Return the (X, Y) coordinate for the center point of the cell that contains the specified text.  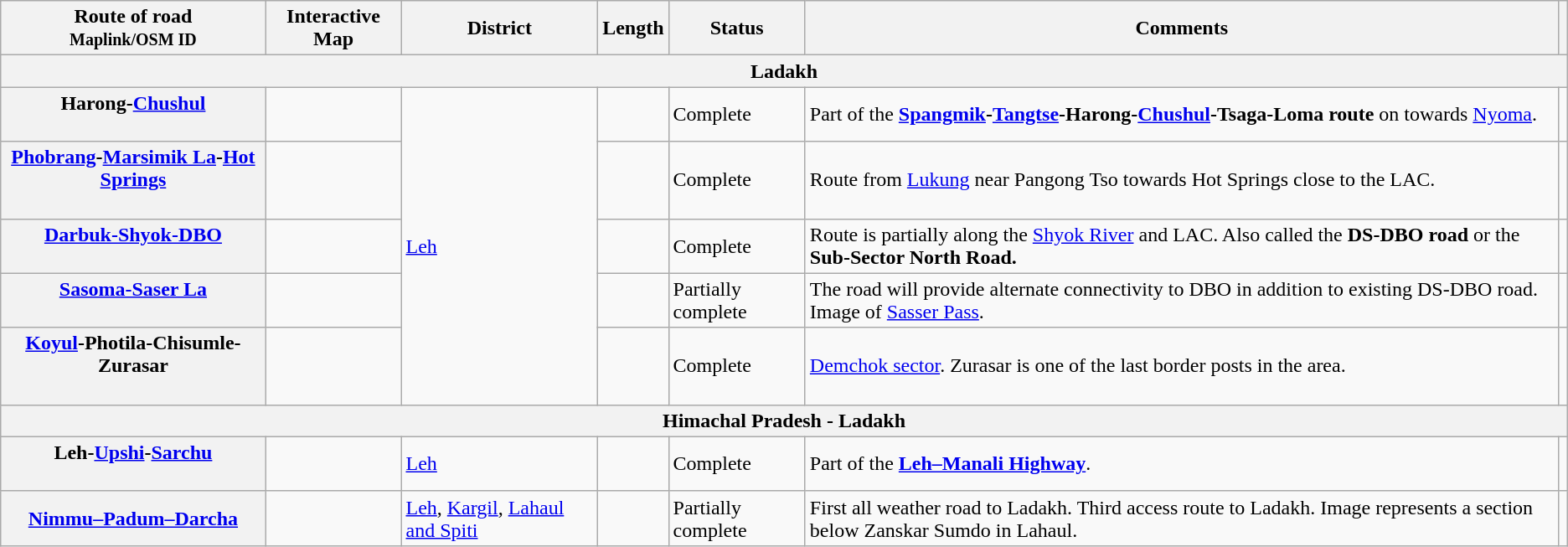
Part of the Spangmik-Tangtse-Harong-Chushul-Tsaga-Loma route on towards Nyoma. (1181, 114)
Harong-Chushul (133, 114)
Comments (1181, 28)
The road will provide alternate connectivity to DBO in addition to existing DS-DBO road. Image of Sasser Pass. (1181, 300)
Route from Lukung near Pangong Tso towards Hot Springs close to the LAC. (1181, 180)
Sasoma-Saser La (133, 300)
Himachal Pradesh - Ladakh (784, 421)
Length (633, 28)
Leh-Upshi-Sarchu (133, 464)
Route is partially along the Shyok River and LAC. Also called the DS-DBO road or the Sub-Sector North Road. (1181, 246)
Koyul-Photila-Chisumle-Zurasar (133, 366)
Darbuk-Shyok-DBO (133, 246)
Demchok sector. Zurasar is one of the last border posts in the area. (1181, 366)
First all weather road to Ladakh. Third access route to Ladakh. Image represents a section below Zanskar Sumdo in Lahaul. (1181, 518)
Part of the Leh–Manali Highway. (1181, 464)
Ladakh (784, 71)
District (499, 28)
Interactive Map (333, 28)
Leh, Kargil, Lahaul and Spiti (499, 518)
Phobrang-Marsimik La-Hot Springs (133, 180)
Status (737, 28)
Nimmu–Padum–Darcha (133, 518)
Route of roadMaplink/OSM ID (133, 28)
